Capture the cell that displays the provided text and extract its [x, y] central coordinate. 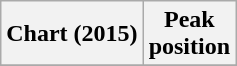
Chart (2015) [72, 34]
Peakposition [189, 34]
